From the cell containing the given text, extract its center point as [X, Y] coordinate. 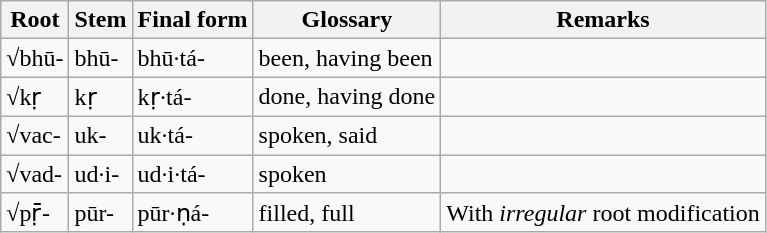
√pṝ- [35, 213]
Root [35, 20]
filled, full [347, 213]
ud·i- [100, 173]
√bhū- [35, 58]
ud·i·tá- [192, 173]
kṛ [100, 97]
uk- [100, 135]
With irregular root modification [604, 213]
bhū·tá- [192, 58]
√vac- [35, 135]
pūr·ṇá- [192, 213]
kṛ·tá- [192, 97]
been, having been [347, 58]
uk·tá- [192, 135]
spoken, said [347, 135]
pūr- [100, 213]
Glossary [347, 20]
done, having done [347, 97]
Stem [100, 20]
√vad- [35, 173]
Remarks [604, 20]
bhū- [100, 58]
√kṛ [35, 97]
Final form [192, 20]
spoken [347, 173]
